From the cell containing the given text, extract its center point as [x, y] coordinate. 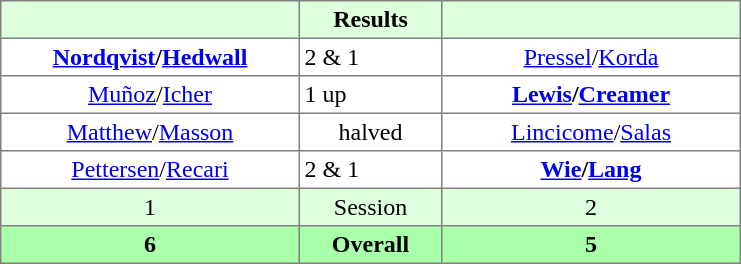
Nordqvist/Hedwall [150, 57]
6 [150, 245]
Pettersen/Recari [150, 170]
2 [591, 207]
Pressel/Korda [591, 57]
Wie/Lang [591, 170]
Matthew/Masson [150, 132]
5 [591, 245]
Lincicome/Salas [591, 132]
Results [370, 20]
Lewis/Creamer [591, 95]
Muñoz/Icher [150, 95]
Overall [370, 245]
halved [370, 132]
1 [150, 207]
1 up [370, 95]
Session [370, 207]
